Pinpoint the cell where the given text exists, returning its [X, Y] midpoint coordinate. 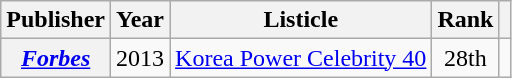
2013 [140, 58]
28th [466, 58]
Listicle [301, 20]
Publisher [56, 20]
Year [140, 20]
Rank [466, 20]
Forbes [56, 58]
Korea Power Celebrity 40 [301, 58]
